Extract the [X, Y] coordinate from the center of the cell holding the provided text.  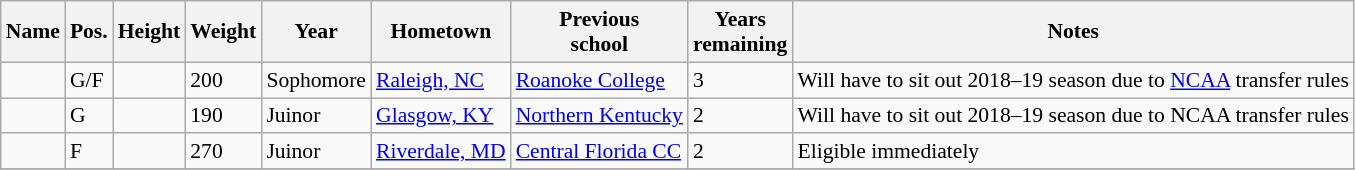
190 [223, 116]
G/F [89, 80]
Yearsremaining [740, 32]
Hometown [441, 32]
G [89, 116]
Glasgow, KY [441, 116]
Height [149, 32]
Notes [1072, 32]
Raleigh, NC [441, 80]
270 [223, 152]
Roanoke College [600, 80]
Eligible immediately [1072, 152]
200 [223, 80]
Year [316, 32]
3 [740, 80]
Northern Kentucky [600, 116]
Sophomore [316, 80]
Central Florida CC [600, 152]
Weight [223, 32]
Previousschool [600, 32]
F [89, 152]
Name [33, 32]
Pos. [89, 32]
Riverdale, MD [441, 152]
